Detect which cell encompasses the target text, then output its [X, Y] center coordinate. 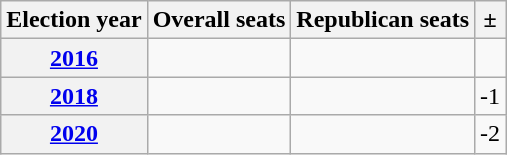
2018 [74, 96]
Election year [74, 20]
2020 [74, 134]
Republican seats [383, 20]
-2 [490, 134]
2016 [74, 58]
± [490, 20]
Overall seats [219, 20]
-1 [490, 96]
